Extract the (x, y) coordinate from the center of the cell holding the provided text.  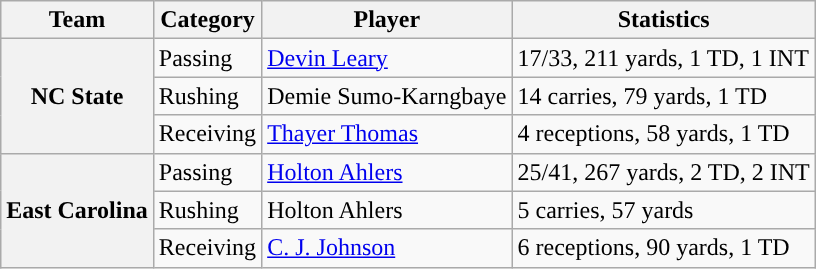
Thayer Thomas (387, 134)
Team (78, 20)
Player (387, 20)
Devin Leary (387, 58)
17/33, 211 yards, 1 TD, 1 INT (664, 58)
NC State (78, 96)
14 carries, 79 yards, 1 TD (664, 96)
Category (207, 20)
25/41, 267 yards, 2 TD, 2 INT (664, 172)
Demie Sumo-Karngbaye (387, 96)
East Carolina (78, 210)
Statistics (664, 20)
4 receptions, 58 yards, 1 TD (664, 134)
6 receptions, 90 yards, 1 TD (664, 248)
5 carries, 57 yards (664, 210)
C. J. Johnson (387, 248)
